Search for the cell housing the specified text and yield its (X, Y) center coordinate. 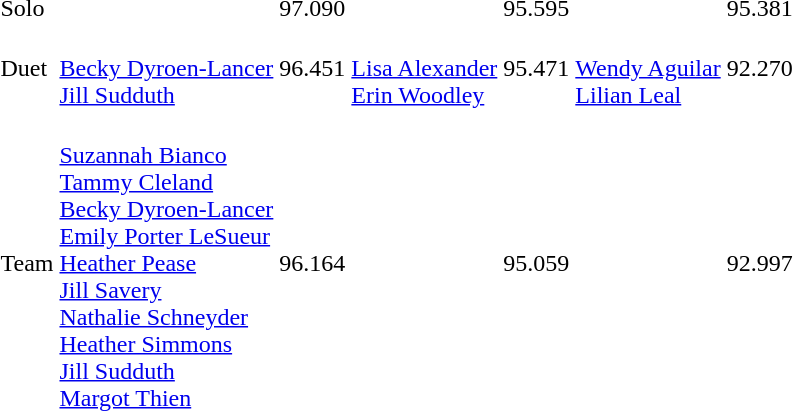
Wendy AguilarLilian Leal (648, 68)
Becky Dyroen-LancerJill Sudduth (166, 68)
95.471 (536, 68)
96.451 (312, 68)
Lisa AlexanderErin Woodley (424, 68)
